Output the (X, Y) coordinate of the center of the cell containing the given text.  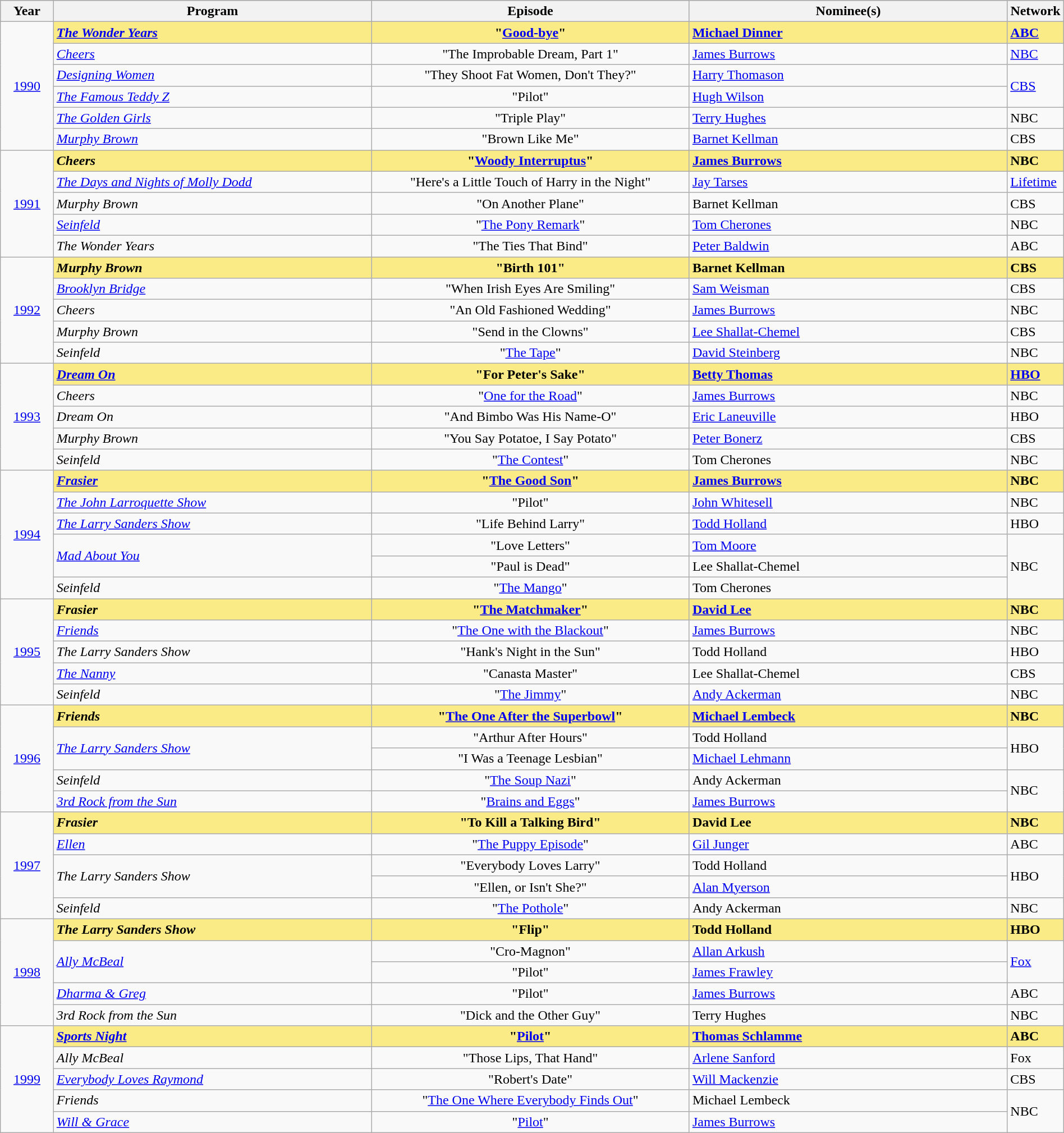
"The Tape" (531, 353)
"For Peter's Sake" (531, 374)
Gil Junger (848, 844)
Alan Myerson (848, 887)
Program (212, 11)
"The Mango" (531, 588)
"The Matchmaker" (531, 609)
1990 (27, 86)
1992 (27, 310)
"Love Letters" (531, 545)
"Flip" (531, 929)
"The Soup Nazi" (531, 780)
Thomas Schlamme (848, 1036)
David Steinberg (848, 353)
"Robert's Date" (531, 1079)
Will & Grace (212, 1122)
"The Jimmy" (531, 695)
Year (27, 11)
"The Good Son" (531, 481)
Designing Women (212, 75)
Peter Bonerz (848, 438)
"Paul is Dead" (531, 566)
Brooklyn Bridge (212, 289)
Sam Weisman (848, 289)
"To Kill a Talking Bird" (531, 823)
1998 (27, 972)
"Canasta Master" (531, 673)
"Brown Like Me" (531, 139)
"Those Lips, That Hand" (531, 1058)
"The Puppy Episode" (531, 844)
"Triple Play" (531, 118)
The John Larroquette Show (212, 502)
1991 (27, 203)
Sports Night (212, 1036)
Betty Thomas (848, 374)
John Whitesell (848, 502)
Network (1035, 11)
The Golden Girls (212, 118)
Everybody Loves Raymond (212, 1079)
The Famous Teddy Z (212, 97)
"Woody Interruptus" (531, 160)
"The Pony Remark" (531, 224)
"You Say Potatoe, I Say Potato" (531, 438)
The Days and Nights of Molly Dodd (212, 182)
Dharma & Greg (212, 994)
"I Was a Teenage Lesbian" (531, 759)
1995 (27, 652)
Harry Thomason (848, 75)
"The Ties That Bind" (531, 246)
"Ellen, or Isn't She?" (531, 887)
1993 (27, 417)
Lifetime (1035, 182)
"The Improbable Dream, Part 1" (531, 54)
"Life Behind Larry" (531, 524)
"Everybody Loves Larry" (531, 865)
"Hank's Night in the Sun" (531, 652)
Nominee(s) (848, 11)
1999 (27, 1079)
Arlene Sanford (848, 1058)
"Cro-Magnon" (531, 951)
"The Contest" (531, 460)
1994 (27, 534)
Peter Baldwin (848, 246)
1997 (27, 865)
Allan Arkush (848, 951)
"And Bimbo Was His Name-O" (531, 417)
"The One with the Blackout" (531, 631)
"An Old Fashioned Wedding" (531, 310)
"The One After the Superbowl" (531, 716)
"Good-bye" (531, 33)
Mad About You (212, 556)
"They Shoot Fat Women, Don't They?" (531, 75)
Hugh Wilson (848, 97)
"Dick and the Other Guy" (531, 1015)
"On Another Plane" (531, 203)
"Brains and Eggs" (531, 801)
The Nanny (212, 673)
1996 (27, 759)
Michael Dinner (848, 33)
"When Irish Eyes Are Smiling" (531, 289)
Episode (531, 11)
Jay Tarses (848, 182)
"Birth 101" (531, 268)
Tom Moore (848, 545)
Eric Laneuville (848, 417)
"Send in the Clowns" (531, 332)
"One for the Road" (531, 396)
Will Mackenzie (848, 1079)
"Arthur After Hours" (531, 737)
James Frawley (848, 973)
Michael Lehmann (848, 759)
"The Pothole" (531, 908)
"Here's a Little Touch of Harry in the Night" (531, 182)
"The One Where Everybody Finds Out" (531, 1100)
Ellen (212, 844)
